For the text-containing cell, return its midpoint in [x, y] coordinate format. 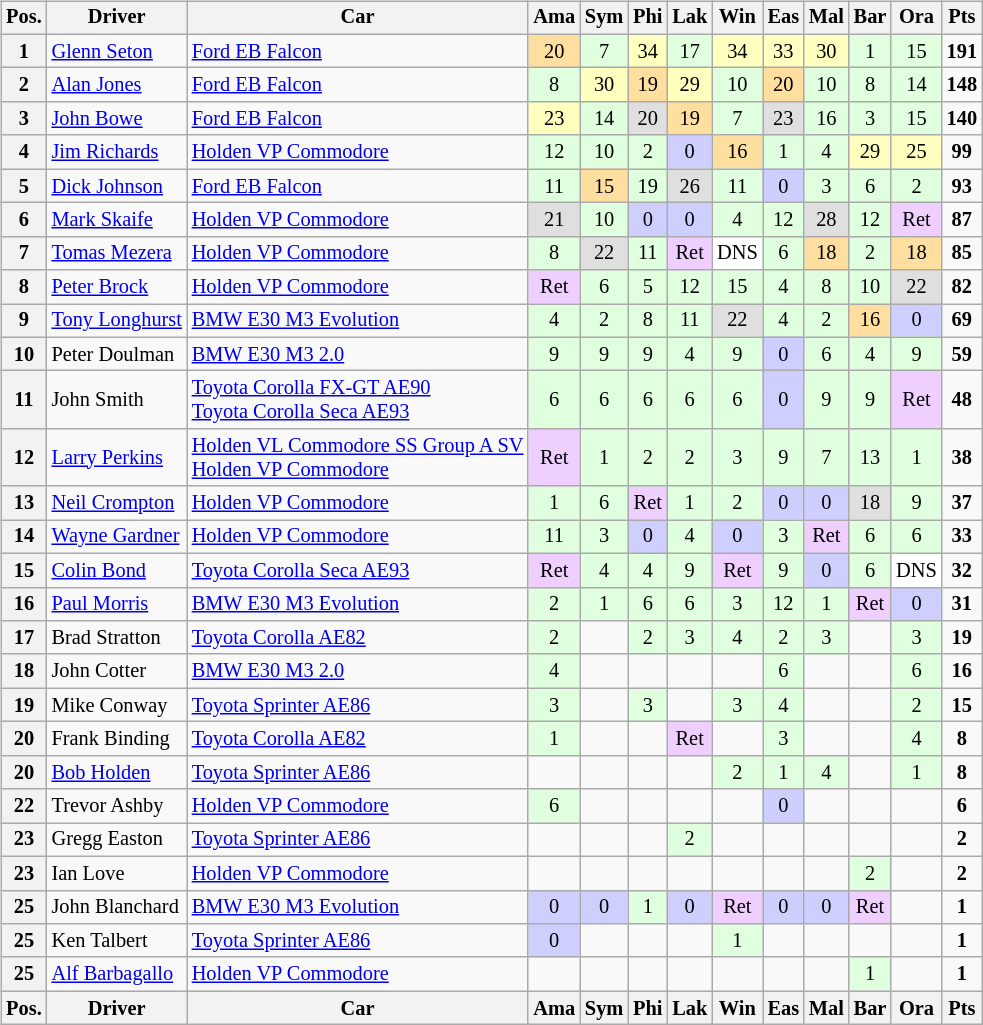
26 [690, 186]
Neil Crompton [117, 503]
Trevor Ashby [117, 806]
Ian Love [117, 873]
59 [962, 354]
Mark Skaife [117, 220]
191 [962, 51]
Glenn Seton [117, 51]
Ken Talbert [117, 941]
Peter Doulman [117, 354]
Wayne Gardner [117, 537]
Holden VL Commodore SS Group A SV Holden VP Commodore [358, 458]
31 [962, 604]
Jim Richards [117, 152]
John Bowe [117, 119]
87 [962, 220]
Tony Longhurst [117, 321]
99 [962, 152]
Colin Bond [117, 570]
21 [554, 220]
28 [826, 220]
93 [962, 186]
Tomas Mezera [117, 253]
Mike Conway [117, 705]
32 [962, 570]
Alan Jones [117, 85]
Larry Perkins [117, 458]
Peter Brock [117, 287]
Dick Johnson [117, 186]
48 [962, 400]
148 [962, 85]
140 [962, 119]
John Cotter [117, 671]
Toyota Corolla Seca AE93 [358, 570]
69 [962, 321]
85 [962, 253]
Toyota Corolla FX-GT AE90 Toyota Corolla Seca AE93 [358, 400]
Alf Barbagallo [117, 974]
Frank Binding [117, 739]
Brad Stratton [117, 638]
82 [962, 287]
John Blanchard [117, 907]
38 [962, 458]
John Smith [117, 400]
Gregg Easton [117, 840]
37 [962, 503]
Paul Morris [117, 604]
Bob Holden [117, 772]
